Search for the cell housing the specified text and yield its (X, Y) center coordinate. 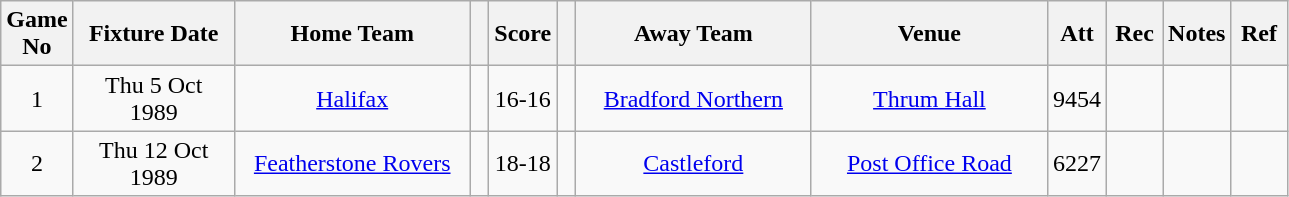
9454 (1076, 98)
Notes (1197, 34)
Halifax (352, 98)
Rec (1135, 34)
Post Office Road (929, 164)
2 (37, 164)
Thrum Hall (929, 98)
Featherstone Rovers (352, 164)
Att (1076, 34)
1 (37, 98)
16-16 (523, 98)
Away Team (693, 34)
6227 (1076, 164)
Bradford Northern (693, 98)
Thu 12 Oct 1989 (154, 164)
Game No (37, 34)
Fixture Date (154, 34)
Score (523, 34)
Home Team (352, 34)
Venue (929, 34)
Ref (1259, 34)
Thu 5 Oct 1989 (154, 98)
Castleford (693, 164)
18-18 (523, 164)
